Search for the cell housing the specified text and yield its [x, y] center coordinate. 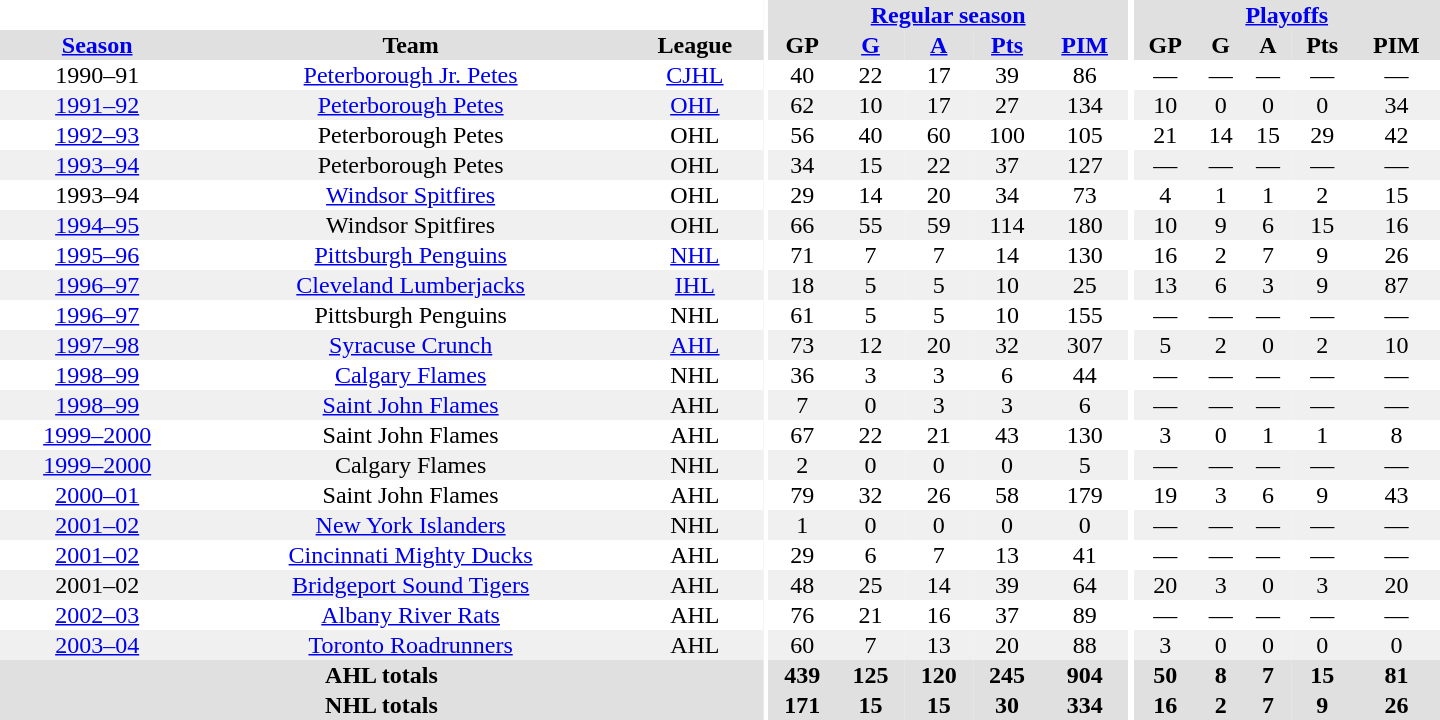
CJHL [695, 75]
1990–91 [97, 75]
58 [1007, 495]
1991–92 [97, 105]
44 [1084, 375]
Albany River Rats [410, 615]
88 [1084, 645]
2003–04 [97, 645]
Syracuse Crunch [410, 345]
AHL totals [382, 675]
86 [1084, 75]
19 [1165, 495]
36 [802, 375]
114 [1007, 225]
1992–93 [97, 135]
18 [802, 285]
Peterborough Jr. Petes [410, 75]
64 [1084, 585]
50 [1165, 675]
NHL totals [382, 705]
125 [870, 675]
307 [1084, 345]
55 [870, 225]
27 [1007, 105]
134 [1084, 105]
Regular season [948, 15]
76 [802, 615]
179 [1084, 495]
Playoffs [1286, 15]
120 [939, 675]
2002–03 [97, 615]
4 [1165, 195]
79 [802, 495]
1994–95 [97, 225]
Bridgeport Sound Tigers [410, 585]
127 [1084, 165]
56 [802, 135]
87 [1396, 285]
105 [1084, 135]
171 [802, 705]
100 [1007, 135]
Toronto Roadrunners [410, 645]
59 [939, 225]
IHL [695, 285]
66 [802, 225]
71 [802, 255]
Cincinnati Mighty Ducks [410, 555]
Season [97, 45]
New York Islanders [410, 525]
334 [1084, 705]
2000–01 [97, 495]
1997–98 [97, 345]
245 [1007, 675]
180 [1084, 225]
89 [1084, 615]
904 [1084, 675]
12 [870, 345]
Cleveland Lumberjacks [410, 285]
30 [1007, 705]
67 [802, 435]
61 [802, 315]
48 [802, 585]
1995–96 [97, 255]
81 [1396, 675]
League [695, 45]
41 [1084, 555]
42 [1396, 135]
439 [802, 675]
62 [802, 105]
Team [410, 45]
155 [1084, 315]
